For the text-containing cell, return its midpoint in (X, Y) coordinate format. 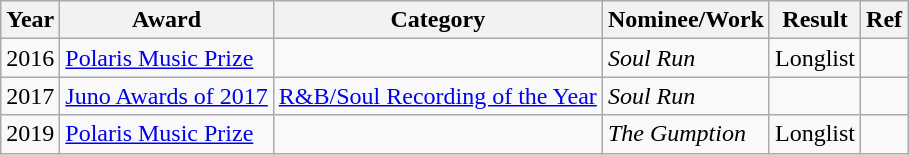
Year (30, 20)
Result (814, 20)
2017 (30, 96)
R&B/Soul Recording of the Year (438, 96)
2016 (30, 58)
Ref (884, 20)
Award (167, 20)
The Gumption (686, 134)
Juno Awards of 2017 (167, 96)
2019 (30, 134)
Nominee/Work (686, 20)
Category (438, 20)
